For the text-containing cell, return its midpoint in (X, Y) coordinate format. 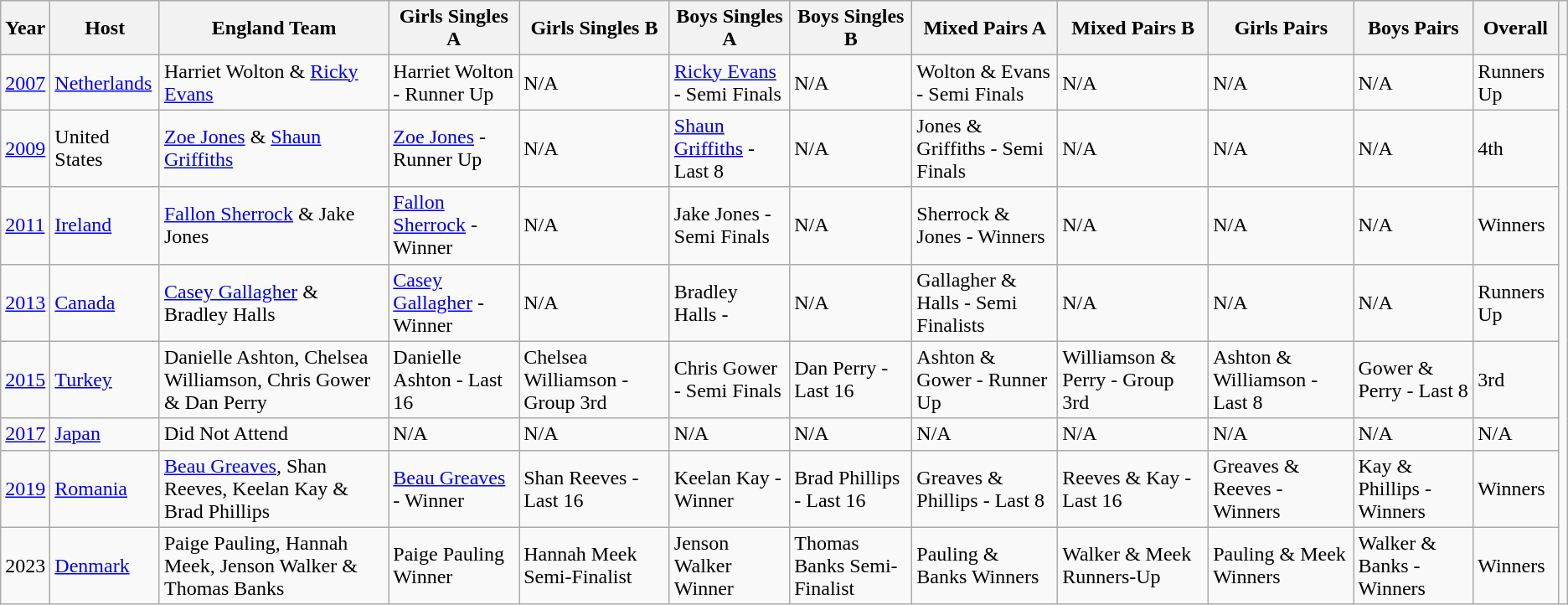
Keelan Kay - Winner (729, 489)
United States (106, 148)
Danielle Ashton, Chelsea Williamson, Chris Gower & Dan Perry (273, 380)
Denmark (106, 566)
Boys Pairs (1414, 28)
Harriet Wolton & Ricky Evans (273, 82)
Walker & Meek Runners-Up (1133, 566)
Greaves & Reeves - Winners (1282, 489)
Williamson & Perry - Group 3rd (1133, 380)
Mixed Pairs B (1133, 28)
Danielle Ashton - Last 16 (454, 380)
2019 (25, 489)
Beau Greaves - Winner (454, 489)
2013 (25, 302)
Casey Gallagher & Bradley Halls (273, 302)
Overall (1516, 28)
Netherlands (106, 82)
Ashton & Williamson - Last 8 (1282, 380)
Thomas Banks Semi-Finalist (851, 566)
Chris Gower - Semi Finals (729, 380)
Walker & Banks - Winners (1414, 566)
Bradley Halls - (729, 302)
Girls Pairs (1282, 28)
Fallon Sherrock & Jake Jones (273, 225)
Canada (106, 302)
Gower & Perry - Last 8 (1414, 380)
2023 (25, 566)
England Team (273, 28)
Jake Jones - Semi Finals (729, 225)
Fallon Sherrock - Winner (454, 225)
Boys Singles B (851, 28)
Zoe Jones & Shaun Griffiths (273, 148)
Reeves & Kay - Last 16 (1133, 489)
Turkey (106, 380)
Brad Phillips - Last 16 (851, 489)
Mixed Pairs A (985, 28)
2011 (25, 225)
Ricky Evans - Semi Finals (729, 82)
Girls Singles B (595, 28)
Hannah Meek Semi-Finalist (595, 566)
Ashton & Gower - Runner Up (985, 380)
Pauling & Banks Winners (985, 566)
Gallagher & Halls - Semi Finalists (985, 302)
3rd (1516, 380)
Jones & Griffiths - Semi Finals (985, 148)
2009 (25, 148)
Host (106, 28)
Japan (106, 434)
Paige Pauling, Hannah Meek, Jenson Walker & Thomas Banks (273, 566)
4th (1516, 148)
2007 (25, 82)
Shaun Griffiths - Last 8 (729, 148)
Chelsea Williamson - Group 3rd (595, 380)
Greaves & Phillips - Last 8 (985, 489)
Zoe Jones - Runner Up (454, 148)
Sherrock & Jones - Winners (985, 225)
Kay & Phillips - Winners (1414, 489)
Beau Greaves, Shan Reeves, Keelan Kay & Brad Phillips (273, 489)
Boys Singles A (729, 28)
Dan Perry - Last 16 (851, 380)
Jenson Walker Winner (729, 566)
2015 (25, 380)
Romania (106, 489)
Casey Gallagher - Winner (454, 302)
Ireland (106, 225)
Harriet Wolton - Runner Up (454, 82)
Paige Pauling Winner (454, 566)
Did Not Attend (273, 434)
Wolton & Evans - Semi Finals (985, 82)
Girls Singles A (454, 28)
Pauling & Meek Winners (1282, 566)
2017 (25, 434)
Shan Reeves - Last 16 (595, 489)
Year (25, 28)
